Identify which cell holds the provided text, then report its (x, y) central coordinate. 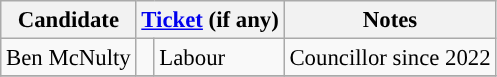
Ben McNulty (68, 58)
Notes (390, 20)
Ticket (if any) (210, 20)
Councillor since 2022 (390, 58)
Labour (219, 58)
Candidate (68, 20)
